Output the [X, Y] coordinate of the center of the cell containing the given text.  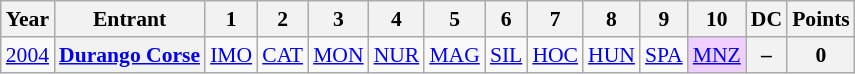
Year [28, 19]
5 [454, 19]
0 [821, 55]
8 [612, 19]
HOC [555, 55]
3 [338, 19]
2 [282, 19]
DC [766, 19]
1 [231, 19]
7 [555, 19]
SIL [506, 55]
IMO [231, 55]
MON [338, 55]
SPA [664, 55]
Entrant [130, 19]
CAT [282, 55]
4 [397, 19]
NUR [397, 55]
MAG [454, 55]
Points [821, 19]
HUN [612, 55]
10 [717, 19]
9 [664, 19]
– [766, 55]
6 [506, 19]
MNZ [717, 55]
Durango Corse [130, 55]
2004 [28, 55]
